Locate the cell with the specified text and output its [x, y] center coordinate. 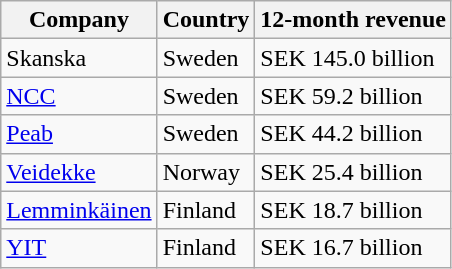
SEK 145.0 billion [354, 58]
NCC [79, 96]
Norway [206, 172]
YIT [79, 248]
Veidekke [79, 172]
Skanska [79, 58]
SEK 44.2 billion [354, 134]
SEK 59.2 billion [354, 96]
Peab [79, 134]
Country [206, 20]
SEK 18.7 billion [354, 210]
SEK 16.7 billion [354, 248]
SEK 25.4 billion [354, 172]
12-month revenue [354, 20]
Company [79, 20]
Lemminkäinen [79, 210]
